Provide the [X, Y] coordinate of the cell's center where the given text is located.  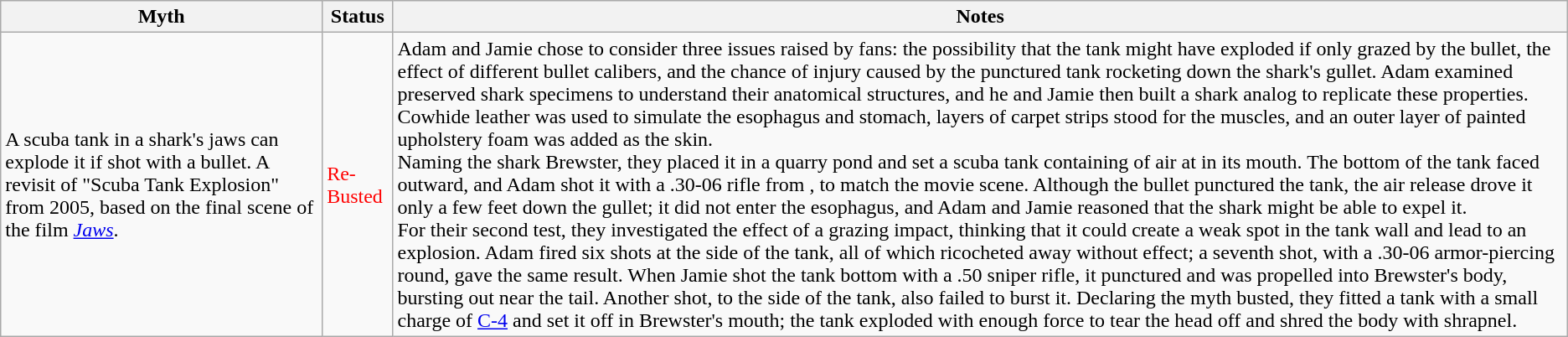
Re-Busted [358, 184]
Status [358, 17]
Myth [162, 17]
Notes [980, 17]
